Output the (X, Y) coordinate of the center of the cell containing the given text.  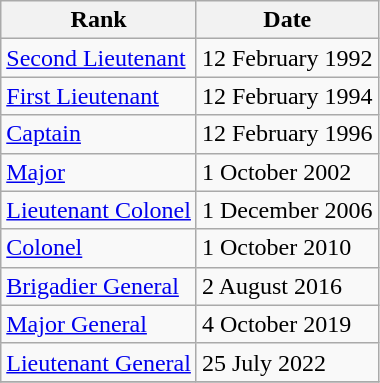
Captain (99, 134)
12 February 1994 (287, 96)
First Lieutenant (99, 96)
Second Lieutenant (99, 58)
1 October 2002 (287, 172)
Lieutenant Colonel (99, 210)
25 July 2022 (287, 362)
Lieutenant General (99, 362)
Major (99, 172)
Major General (99, 324)
Date (287, 20)
12 February 1992 (287, 58)
Rank (99, 20)
Colonel (99, 248)
1 December 2006 (287, 210)
12 February 1996 (287, 134)
Brigadier General (99, 286)
4 October 2019 (287, 324)
2 August 2016 (287, 286)
1 October 2010 (287, 248)
